Capture the cell that displays the provided text and extract its (x, y) central coordinate. 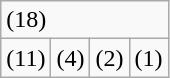
(1) (148, 58)
(2) (110, 58)
(11) (26, 58)
(18) (84, 20)
(4) (70, 58)
